Provide the [x, y] coordinate of the cell's center where the given text is located.  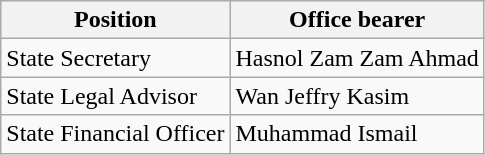
Muhammad Ismail [357, 134]
Hasnol Zam Zam Ahmad [357, 58]
Position [116, 20]
Wan Jeffry Kasim [357, 96]
State Legal Advisor [116, 96]
Office bearer [357, 20]
State Secretary [116, 58]
State Financial Officer [116, 134]
